Locate the cell with the specified text and output its [X, Y] center coordinate. 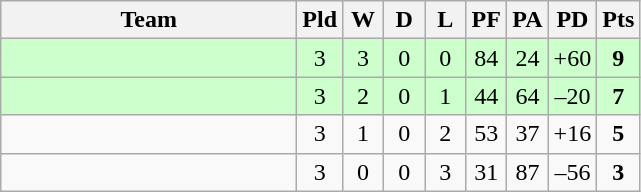
Pld [320, 20]
–20 [572, 96]
9 [618, 58]
L [446, 20]
PD [572, 20]
+60 [572, 58]
D [404, 20]
44 [486, 96]
64 [528, 96]
37 [528, 134]
7 [618, 96]
87 [528, 172]
Pts [618, 20]
84 [486, 58]
24 [528, 58]
53 [486, 134]
PF [486, 20]
W [364, 20]
PA [528, 20]
31 [486, 172]
–56 [572, 172]
5 [618, 134]
+16 [572, 134]
Team [149, 20]
